Return [X, Y] of the center of cell containing provided text 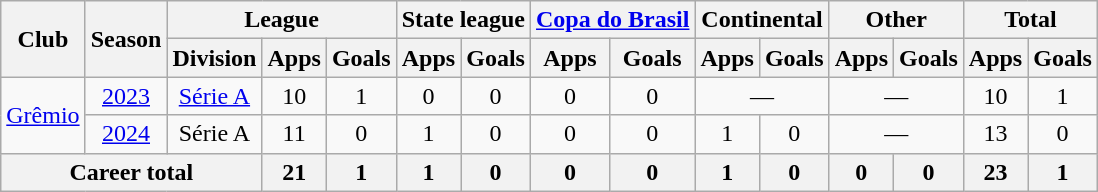
23 [995, 172]
State league [463, 20]
Grêmio [43, 115]
Other [896, 20]
Copa do Brasil [613, 20]
2024 [126, 134]
League [282, 20]
Division [214, 58]
Career total [132, 172]
Continental [762, 20]
Club [43, 39]
13 [995, 134]
2023 [126, 96]
Season [126, 39]
Total [1030, 20]
21 [294, 172]
11 [294, 134]
